Capture the cell that displays the provided text and extract its [X, Y] central coordinate. 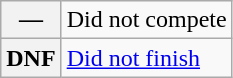
— [31, 20]
Did not compete [146, 20]
DNF [31, 58]
Did not finish [146, 58]
